From the cell containing the given text, extract its center point as [x, y] coordinate. 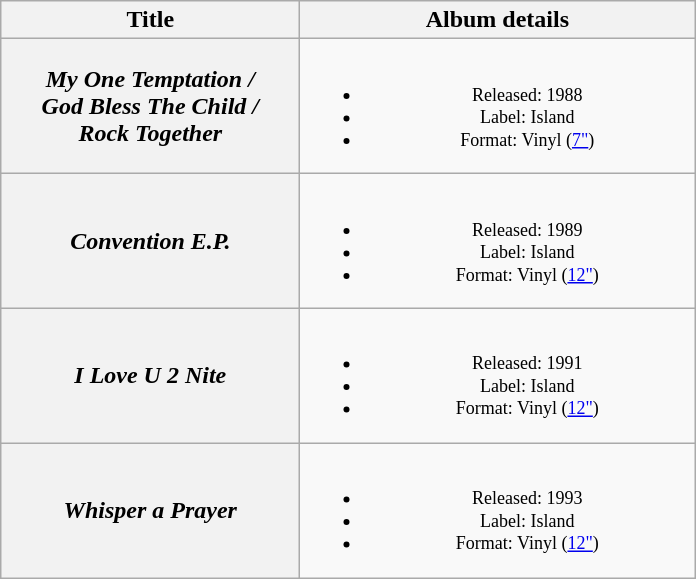
Released: 1993Label: IslandFormat: Vinyl (12") [498, 510]
My One Temptation / God Bless The Child / Rock Together [150, 106]
Released: 1991Label: IslandFormat: Vinyl (12") [498, 376]
Whisper a Prayer [150, 510]
Title [150, 20]
Album details [498, 20]
Released: 1988Label: IslandFormat: Vinyl (7") [498, 106]
Released: 1989Label: IslandFormat: Vinyl (12") [498, 240]
I Love U 2 Nite [150, 376]
Convention E.P. [150, 240]
